Capture the cell that displays the provided text and extract its (x, y) central coordinate. 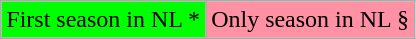
First season in NL * (104, 20)
Only season in NL § (310, 20)
